Return (X, Y) of the center of cell containing provided text 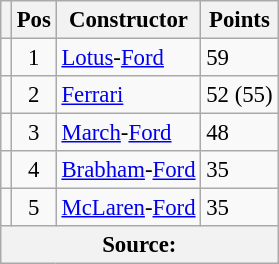
Constructor (128, 20)
4 (34, 170)
52 (55) (240, 95)
McLaren-Ford (128, 208)
48 (240, 133)
5 (34, 208)
3 (34, 133)
Source: (140, 245)
Pos (34, 20)
March-Ford (128, 133)
Ferrari (128, 95)
59 (240, 58)
Lotus-Ford (128, 58)
2 (34, 95)
1 (34, 58)
Points (240, 20)
Brabham-Ford (128, 170)
